Capture the cell that displays the provided text and extract its (X, Y) central coordinate. 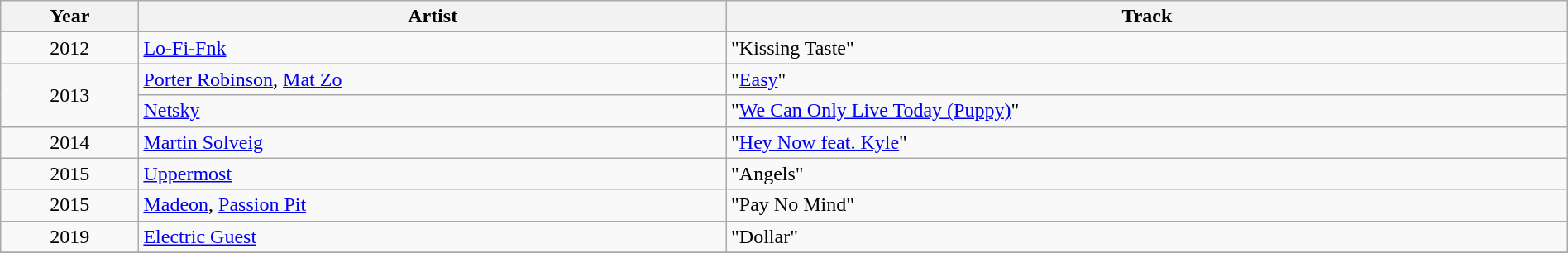
"Easy" (1146, 79)
Artist (433, 17)
2019 (69, 236)
Lo-Fi-Fnk (433, 48)
Electric Guest (433, 236)
Uppermost (433, 174)
2014 (69, 142)
"Kissing Taste" (1146, 48)
Madeon, Passion Pit (433, 205)
Martin Solveig (433, 142)
Netsky (433, 111)
"Hey Now feat. Kyle" (1146, 142)
2013 (69, 95)
Track (1146, 17)
"Dollar" (1146, 236)
2012 (69, 48)
Year (69, 17)
"We Can Only Live Today (Puppy)" (1146, 111)
"Pay No Mind" (1146, 205)
Porter Robinson, Mat Zo (433, 79)
"Angels" (1146, 174)
